Output the (x, y) coordinate of the center of the cell containing the given text.  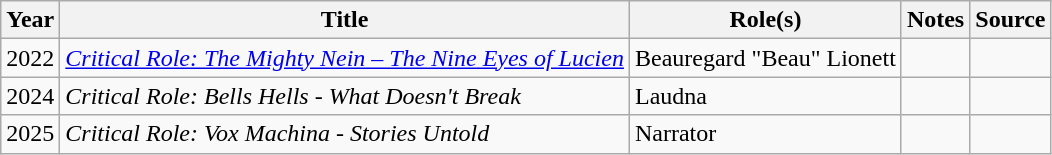
2024 (30, 96)
Laudna (765, 96)
Critical Role: Vox Machina - Stories Untold (345, 134)
Critical Role: Bells Hells - What Doesn't Break (345, 96)
Notes (935, 20)
Source (1010, 20)
Role(s) (765, 20)
2022 (30, 58)
Beauregard "Beau" Lionett (765, 58)
Title (345, 20)
Narrator (765, 134)
2025 (30, 134)
Year (30, 20)
Critical Role: The Mighty Nein – The Nine Eyes of Lucien (345, 58)
